Provide the (X, Y) coordinate of the cell's center where the given text is located.  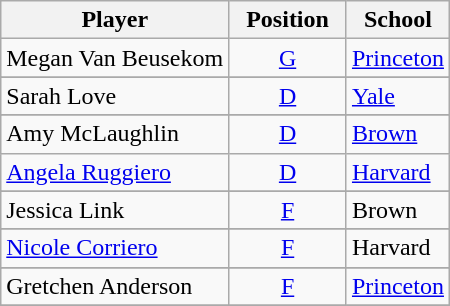
Jessica Link (115, 210)
Yale (398, 96)
Gretchen Anderson (115, 286)
Amy McLaughlin (115, 134)
Nicole Corriero (115, 248)
School (398, 20)
Megan Van Beusekom (115, 58)
Position (288, 20)
G (288, 58)
Angela Ruggiero (115, 172)
Player (115, 20)
Sarah Love (115, 96)
